Provide the [X, Y] coordinate of the cell's center where the given text is located.  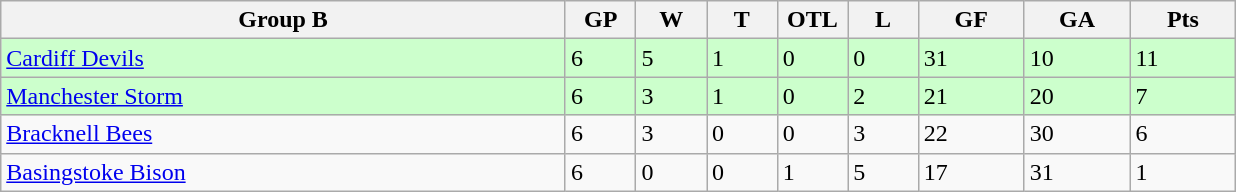
10 [1077, 58]
30 [1077, 134]
GF [971, 20]
T [742, 20]
11 [1183, 58]
OTL [812, 20]
2 [884, 96]
17 [971, 172]
GA [1077, 20]
Cardiff Devils [284, 58]
W [672, 20]
22 [971, 134]
L [884, 20]
Basingstoke Bison [284, 172]
7 [1183, 96]
Bracknell Bees [284, 134]
21 [971, 96]
Manchester Storm [284, 96]
Pts [1183, 20]
Group B [284, 20]
20 [1077, 96]
GP [600, 20]
